For the text-containing cell, return its midpoint in [x, y] coordinate format. 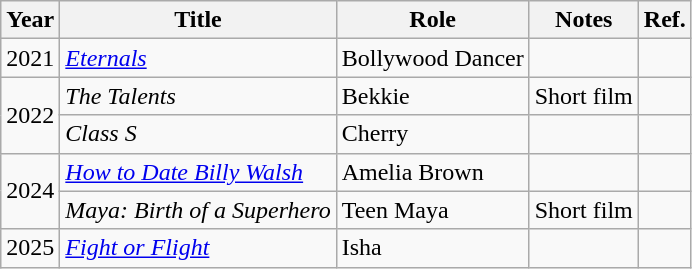
How to Date Billy Walsh [198, 172]
Amelia Brown [432, 172]
Teen Maya [432, 210]
Ref. [664, 20]
Isha [432, 248]
2022 [30, 115]
Bekkie [432, 96]
2021 [30, 58]
Class S [198, 134]
Maya: Birth of a Superhero [198, 210]
Title [198, 20]
Cherry [432, 134]
2024 [30, 191]
Notes [584, 20]
Role [432, 20]
Fight or Flight [198, 248]
The Talents [198, 96]
Eternals [198, 58]
Year [30, 20]
2025 [30, 248]
Bollywood Dancer [432, 58]
